Output the (x, y) coordinate of the center of the cell containing the given text.  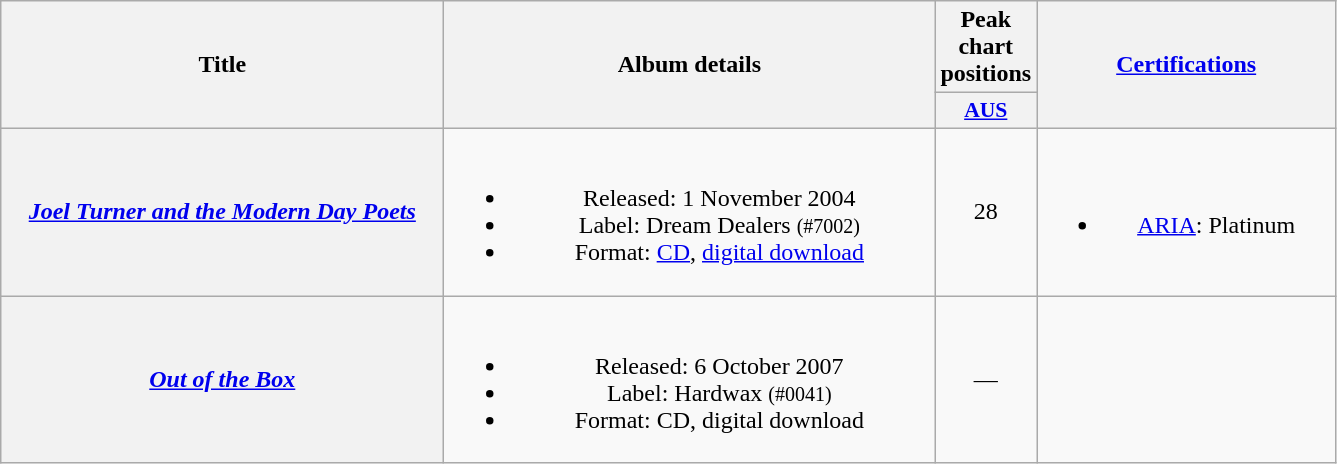
— (986, 380)
Joel Turner and the Modern Day Poets (222, 212)
28 (986, 212)
Out of the Box (222, 380)
Released: 6 October 2007Label: Hardwax (#0041)Format: CD, digital download (690, 380)
Released: 1 November 2004Label: Dream Dealers (#7002)Format: CD, digital download (690, 212)
Album details (690, 65)
AUS (986, 111)
ARIA: Platinum (1186, 212)
Peak chart positions (986, 47)
Certifications (1186, 65)
Title (222, 65)
